Return the [x, y] coordinate for the center point of the cell that contains the specified text.  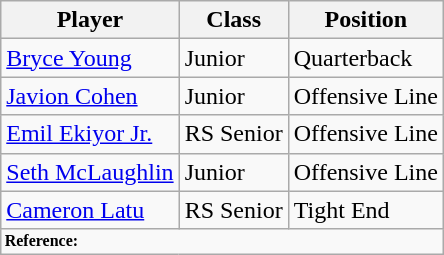
Class [234, 20]
Javion Cohen [90, 96]
Emil Ekiyor Jr. [90, 134]
Tight End [366, 210]
Bryce Young [90, 58]
Cameron Latu [90, 210]
Quarterback [366, 58]
Position [366, 20]
Reference: [222, 241]
Seth McLaughlin [90, 172]
Player [90, 20]
